Output the (X, Y) coordinate of the center of the cell containing the given text.  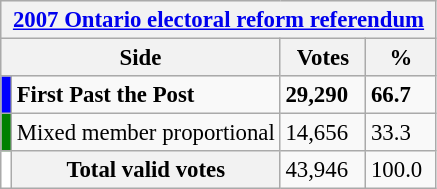
100.0 (402, 170)
Total valid votes (146, 170)
% (402, 58)
29,290 (323, 95)
33.3 (402, 133)
43,946 (323, 170)
14,656 (323, 133)
Mixed member proportional (146, 133)
66.7 (402, 95)
2007 Ontario electoral reform referendum (219, 20)
First Past the Post (146, 95)
Votes (323, 58)
Side (140, 58)
